Search for the cell housing the specified text and yield its (x, y) center coordinate. 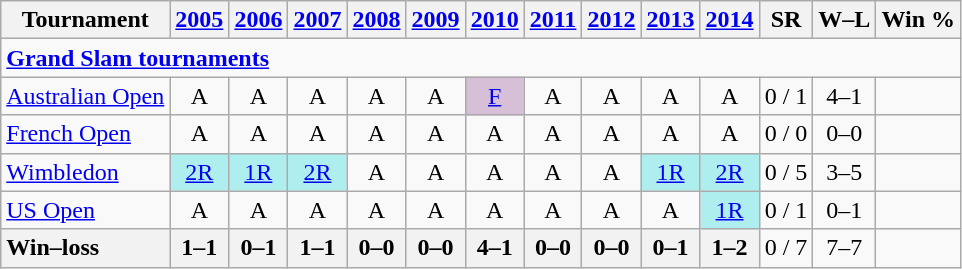
Grand Slam tournaments (481, 58)
Australian Open (86, 96)
2014 (730, 20)
2006 (258, 20)
French Open (86, 134)
US Open (86, 210)
W–L (844, 20)
Win % (918, 20)
2013 (670, 20)
7–7 (844, 248)
SR (786, 20)
2008 (376, 20)
2009 (436, 20)
0 / 5 (786, 172)
1–2 (730, 248)
Tournament (86, 20)
2010 (494, 20)
Wimbledon (86, 172)
2005 (200, 20)
0 / 7 (786, 248)
Win–loss (86, 248)
2011 (553, 20)
F (494, 96)
0 / 0 (786, 134)
3–5 (844, 172)
2012 (612, 20)
2007 (318, 20)
